Determine the (X, Y) coordinate at the center of the cell enclosing the given text.  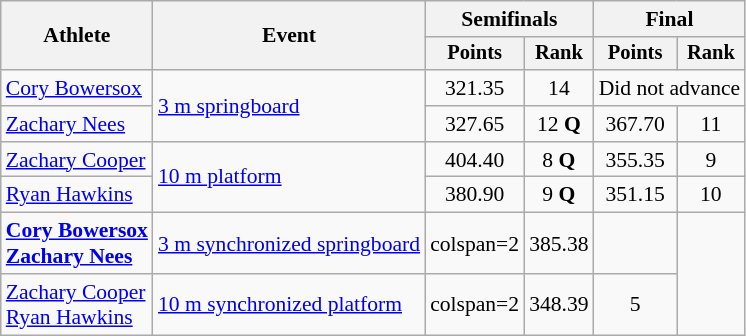
404.40 (474, 160)
327.65 (474, 124)
Ryan Hawkins (77, 195)
348.39 (558, 304)
12 Q (558, 124)
Did not advance (670, 88)
10 (712, 195)
Zachary Nees (77, 124)
Event (289, 36)
Zachary CooperRyan Hawkins (77, 304)
14 (558, 88)
Final (670, 19)
3 m synchronized springboard (289, 244)
Athlete (77, 36)
9 (712, 160)
321.35 (474, 88)
Zachary Cooper (77, 160)
355.35 (636, 160)
9 Q (558, 195)
11 (712, 124)
385.38 (558, 244)
8 Q (558, 160)
Semifinals (510, 19)
5 (636, 304)
380.90 (474, 195)
3 m springboard (289, 106)
10 m synchronized platform (289, 304)
367.70 (636, 124)
Cory Bowersox (77, 88)
10 m platform (289, 178)
Cory BowersoxZachary Nees (77, 244)
351.15 (636, 195)
